Pinpoint the cell where the given text exists, returning its [x, y] midpoint coordinate. 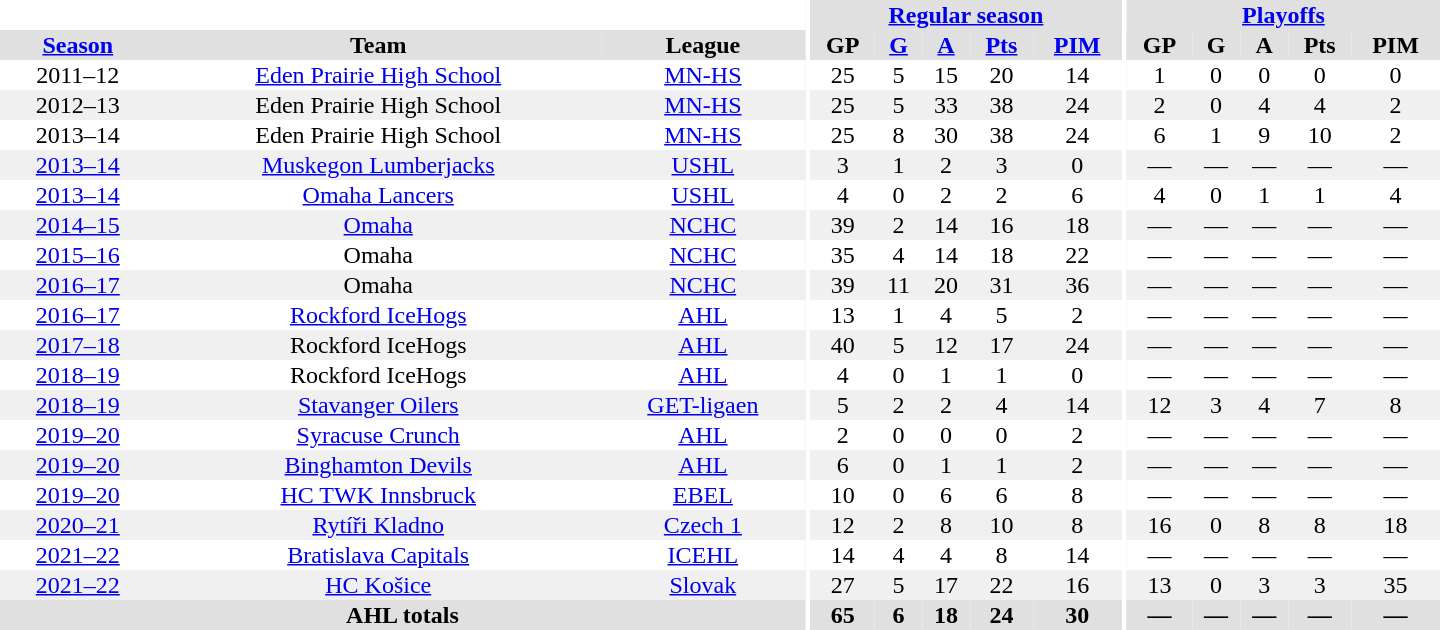
11 [898, 285]
Bratislava Capitals [378, 555]
36 [1078, 285]
HC TWK Innsbruck [378, 495]
31 [1002, 285]
AHL totals [402, 615]
40 [842, 345]
2012–13 [78, 105]
2014–15 [78, 225]
Czech 1 [703, 525]
Rytíři Kladno [378, 525]
Omaha Lancers [378, 195]
Slovak [703, 585]
GET-ligaen [703, 405]
2015–16 [78, 255]
Muskegon Lumberjacks [378, 165]
League [703, 45]
Season [78, 45]
15 [946, 75]
2020–21 [78, 525]
EBEL [703, 495]
Syracuse Crunch [378, 435]
ICEHL [703, 555]
Playoffs [1284, 15]
9 [1264, 135]
HC Košice [378, 585]
27 [842, 585]
Regular season [966, 15]
Stavanger Oilers [378, 405]
2011–12 [78, 75]
Team [378, 45]
2017–18 [78, 345]
65 [842, 615]
Binghamton Devils [378, 465]
7 [1320, 405]
33 [946, 105]
